Determine the (x, y) coordinate at the center of the cell enclosing the given text.  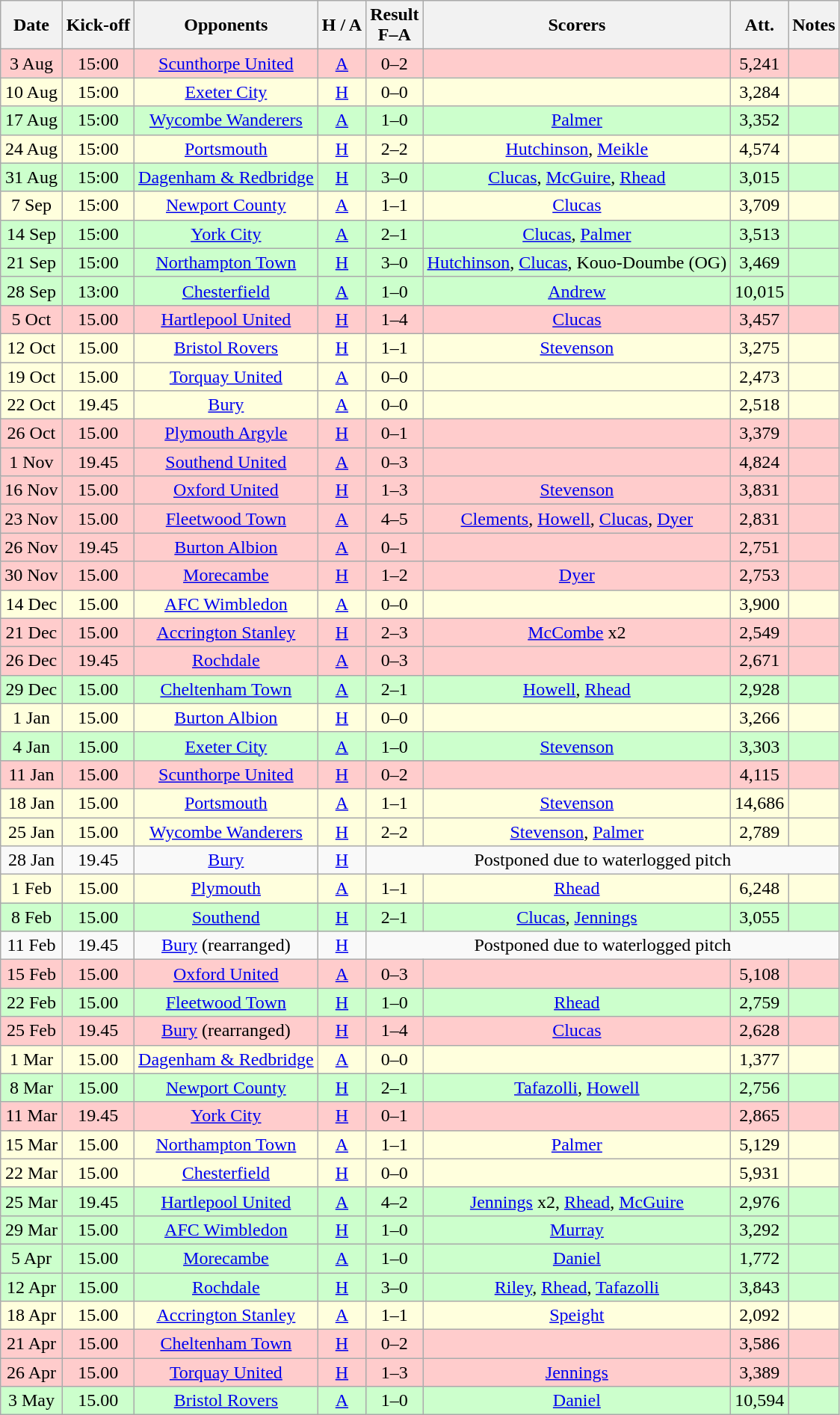
3,275 (759, 348)
1 Feb (31, 889)
8 Mar (31, 1088)
McCombe x2 (577, 632)
14 Dec (31, 604)
26 Apr (31, 1372)
3,457 (759, 319)
25 Jan (31, 832)
26 Oct (31, 434)
3,389 (759, 1372)
3,055 (759, 917)
15 Feb (31, 974)
Att. (759, 25)
25 Feb (31, 1031)
2,928 (759, 689)
3,292 (759, 1230)
Clucas, Jennings (577, 917)
21 Sep (31, 262)
2,865 (759, 1116)
5,108 (759, 974)
8 Feb (31, 917)
24 Aug (31, 149)
2,831 (759, 519)
Scorers (577, 25)
30 Nov (31, 576)
3,709 (759, 206)
Howell, Rhead (577, 689)
ResultF–A (395, 25)
7 Sep (31, 206)
19 Oct (31, 376)
1–2 (395, 576)
2,976 (759, 1201)
6,248 (759, 889)
14,686 (759, 803)
29 Dec (31, 689)
29 Mar (31, 1230)
15 Mar (31, 1144)
4–2 (395, 1201)
2,753 (759, 576)
5 Apr (31, 1258)
Stevenson, Palmer (577, 832)
28 Jan (31, 860)
18 Apr (31, 1316)
1,772 (759, 1258)
3,586 (759, 1344)
H / A (342, 25)
Tafazolli, Howell (577, 1088)
1 Nov (31, 462)
11 Mar (31, 1116)
Southend United (226, 462)
Speight (577, 1316)
3,513 (759, 234)
2–3 (395, 632)
3,469 (759, 262)
4,115 (759, 774)
Southend (226, 917)
1,377 (759, 1059)
17 Aug (31, 120)
Date (31, 25)
13:00 (98, 291)
10 Aug (31, 92)
12 Oct (31, 348)
5,129 (759, 1144)
2,751 (759, 547)
5,241 (759, 64)
4,824 (759, 462)
18 Jan (31, 803)
26 Dec (31, 661)
2,756 (759, 1088)
Clements, Howell, Clucas, Dyer (577, 519)
2,789 (759, 832)
Jennings (577, 1372)
10,594 (759, 1401)
12 Apr (31, 1286)
3,303 (759, 746)
22 Feb (31, 1002)
3,352 (759, 120)
Dyer (577, 576)
Opponents (226, 25)
26 Nov (31, 547)
2,473 (759, 376)
Clucas, McGuire, Rhead (577, 177)
16 Nov (31, 490)
4–5 (395, 519)
2,671 (759, 661)
21 Dec (31, 632)
4,574 (759, 149)
2,759 (759, 1002)
Kick-off (98, 25)
2,092 (759, 1316)
22 Oct (31, 405)
28 Sep (31, 291)
2,628 (759, 1031)
31 Aug (31, 177)
3 May (31, 1401)
Hutchinson, Meikle (577, 149)
22 Mar (31, 1173)
10,015 (759, 291)
Plymouth (226, 889)
5,931 (759, 1173)
21 Apr (31, 1344)
3,284 (759, 92)
Jennings x2, Rhead, McGuire (577, 1201)
3,266 (759, 718)
Riley, Rhead, Tafazolli (577, 1286)
11 Feb (31, 946)
3 Aug (31, 64)
Clucas, Palmer (577, 234)
5 Oct (31, 319)
Hutchinson, Clucas, Kouo-Doumbe (OG) (577, 262)
Andrew (577, 291)
11 Jan (31, 774)
3,379 (759, 434)
Plymouth Argyle (226, 434)
23 Nov (31, 519)
2,518 (759, 405)
4 Jan (31, 746)
Murray (577, 1230)
1 Mar (31, 1059)
3,831 (759, 490)
2,549 (759, 632)
1 Jan (31, 718)
3,843 (759, 1286)
Notes (814, 25)
3,900 (759, 604)
14 Sep (31, 234)
3,015 (759, 177)
25 Mar (31, 1201)
